From the cell containing the given text, extract its center point as [X, Y] coordinate. 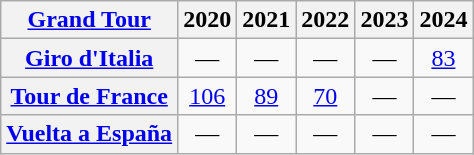
Tour de France [90, 96]
83 [444, 58]
2024 [444, 20]
2021 [266, 20]
2022 [326, 20]
Vuelta a España [90, 134]
70 [326, 96]
89 [266, 96]
106 [208, 96]
Grand Tour [90, 20]
2023 [384, 20]
2020 [208, 20]
Giro d'Italia [90, 58]
